Extract the (x, y) coordinate from the center of the cell holding the provided text.  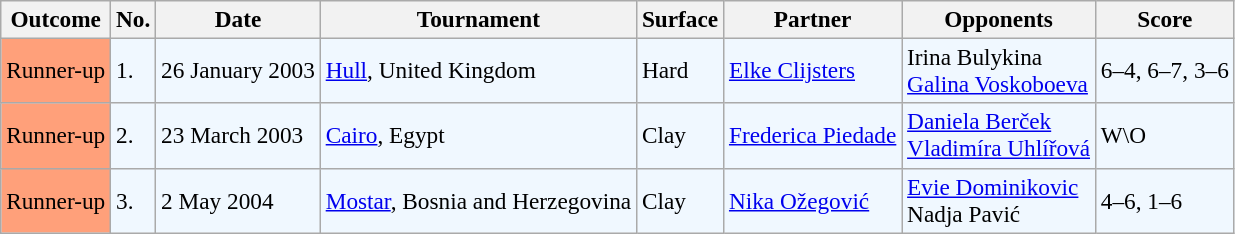
6–4, 6–7, 3–6 (1164, 70)
Opponents (999, 19)
Cairo, Egypt (478, 136)
Score (1164, 19)
Evie Dominikovic Nadja Pavić (999, 200)
Elke Clijsters (813, 70)
Frederica Piedade (813, 136)
Hull, United Kingdom (478, 70)
4–6, 1–6 (1164, 200)
Daniela Berček Vladimíra Uhlířová (999, 136)
2. (134, 136)
Mostar, Bosnia and Herzegovina (478, 200)
W\O (1164, 136)
23 March 2003 (238, 136)
Tournament (478, 19)
Hard (680, 70)
Irina Bulykina Galina Voskoboeva (999, 70)
2 May 2004 (238, 200)
1. (134, 70)
Outcome (56, 19)
Surface (680, 19)
Nika Ožegović (813, 200)
Partner (813, 19)
Date (238, 19)
26 January 2003 (238, 70)
3. (134, 200)
No. (134, 19)
